Extract the [X, Y] coordinate from the center of the cell holding the provided text.  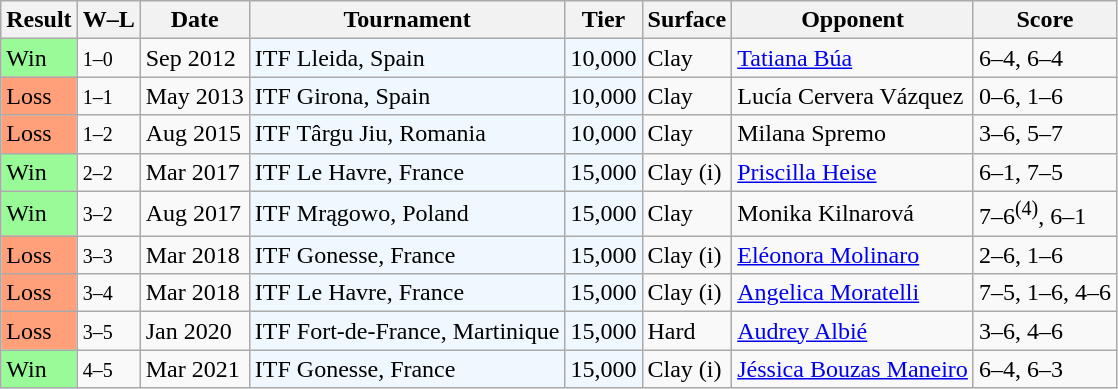
Audrey Albié [853, 331]
Jéssica Bouzas Maneiro [853, 369]
Mar 2017 [194, 172]
Monika Kilnarová [853, 214]
Surface [687, 20]
W–L [108, 20]
Date [194, 20]
ITF Mrągowo, Poland [407, 214]
Priscilla Heise [853, 172]
ITF Girona, Spain [407, 96]
ITF Lleida, Spain [407, 58]
1–2 [108, 134]
2–6, 1–6 [1044, 255]
Hard [687, 331]
7–5, 1–6, 4–6 [1044, 293]
3–2 [108, 214]
Tournament [407, 20]
Lucía Cervera Vázquez [853, 96]
May 2013 [194, 96]
ITF Fort-de-France, Martinique [407, 331]
6–1, 7–5 [1044, 172]
ITF Târgu Jiu, Romania [407, 134]
6–4, 6–3 [1044, 369]
6–4, 6–4 [1044, 58]
Aug 2017 [194, 214]
Jan 2020 [194, 331]
Milana Spremo [853, 134]
3–6, 4–6 [1044, 331]
3–4 [108, 293]
Eléonora Molinaro [853, 255]
Aug 2015 [194, 134]
Result [39, 20]
3–3 [108, 255]
4–5 [108, 369]
7–6(4), 6–1 [1044, 214]
Tier [604, 20]
Opponent [853, 20]
Tatiana Búa [853, 58]
2–2 [108, 172]
Mar 2021 [194, 369]
3–6, 5–7 [1044, 134]
0–6, 1–6 [1044, 96]
3–5 [108, 331]
1–0 [108, 58]
Score [1044, 20]
1–1 [108, 96]
Angelica Moratelli [853, 293]
Sep 2012 [194, 58]
